Extract the (x, y) coordinate from the center of the cell holding the provided text.  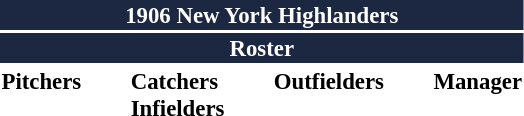
1906 New York Highlanders (262, 15)
Roster (262, 48)
